From the cell containing the given text, extract its center point as (X, Y) coordinate. 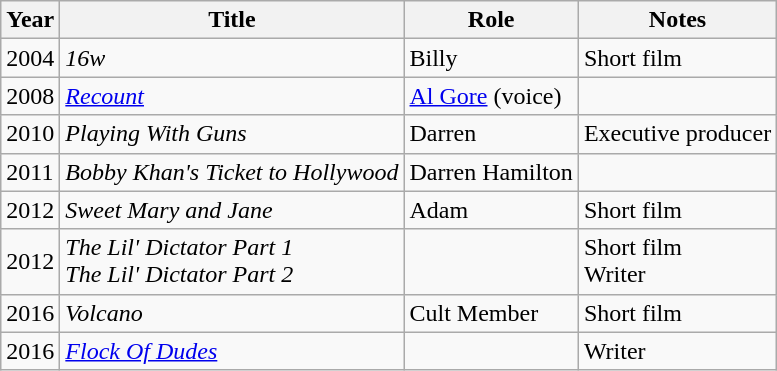
2011 (30, 172)
Short filmWriter (677, 262)
Title (232, 20)
2010 (30, 134)
Executive producer (677, 134)
Adam (491, 210)
Year (30, 20)
The Lil' Dictator Part 1The Lil' Dictator Part 2 (232, 262)
2008 (30, 96)
Flock Of Dudes (232, 351)
Writer (677, 351)
Playing With Guns (232, 134)
Bobby Khan's Ticket to Hollywood (232, 172)
Volcano (232, 313)
Al Gore (voice) (491, 96)
Darren Hamilton (491, 172)
Billy (491, 58)
Recount (232, 96)
Cult Member (491, 313)
Role (491, 20)
2004 (30, 58)
16w (232, 58)
Notes (677, 20)
Darren (491, 134)
Sweet Mary and Jane (232, 210)
